Locate the cell with the specified text and output its (x, y) center coordinate. 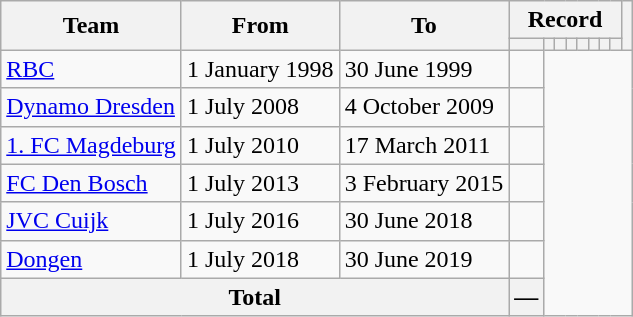
FC Den Bosch (92, 183)
1. FC Magdeburg (92, 145)
— (526, 297)
From (260, 26)
1 July 2016 (260, 221)
17 March 2011 (424, 145)
3 February 2015 (424, 183)
Team (92, 26)
30 June 1999 (424, 69)
To (424, 26)
1 July 2013 (260, 183)
Dynamo Dresden (92, 107)
Record (565, 20)
1 July 2018 (260, 259)
Dongen (92, 259)
RBC (92, 69)
Total (255, 297)
1 January 1998 (260, 69)
30 June 2019 (424, 259)
30 June 2018 (424, 221)
1 July 2008 (260, 107)
4 October 2009 (424, 107)
JVC Cuijk (92, 221)
1 July 2010 (260, 145)
